Scan for the cell matching the given text and deliver its [X, Y] coordinate at center. 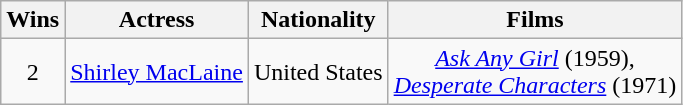
Shirley MacLaine [157, 72]
Ask Any Girl (1959), Desperate Characters (1971) [535, 72]
Nationality [318, 20]
Wins [33, 20]
United States [318, 72]
2 [33, 72]
Films [535, 20]
Actress [157, 20]
